Pinpoint the cell where the given text exists, returning its (x, y) midpoint coordinate. 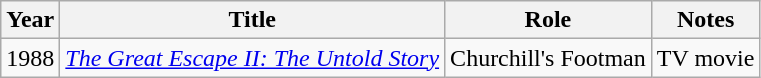
The Great Escape II: The Untold Story (252, 58)
Churchill's Footman (548, 58)
TV movie (706, 58)
Year (30, 20)
1988 (30, 58)
Notes (706, 20)
Title (252, 20)
Role (548, 20)
